Pinpoint the cell where the given text exists, returning its (X, Y) midpoint coordinate. 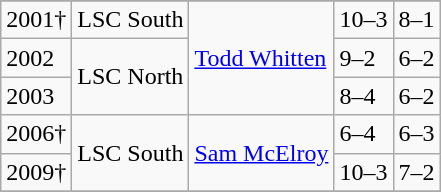
Sam McElroy (262, 153)
2001† (36, 20)
2006† (36, 134)
6–4 (364, 134)
8–1 (416, 20)
6–3 (416, 134)
2003 (36, 96)
2002 (36, 58)
9–2 (364, 58)
7–2 (416, 172)
LSC North (130, 77)
Todd Whitten (262, 58)
2009† (36, 172)
8–4 (364, 96)
